Locate the cell with the specified text and output its [x, y] center coordinate. 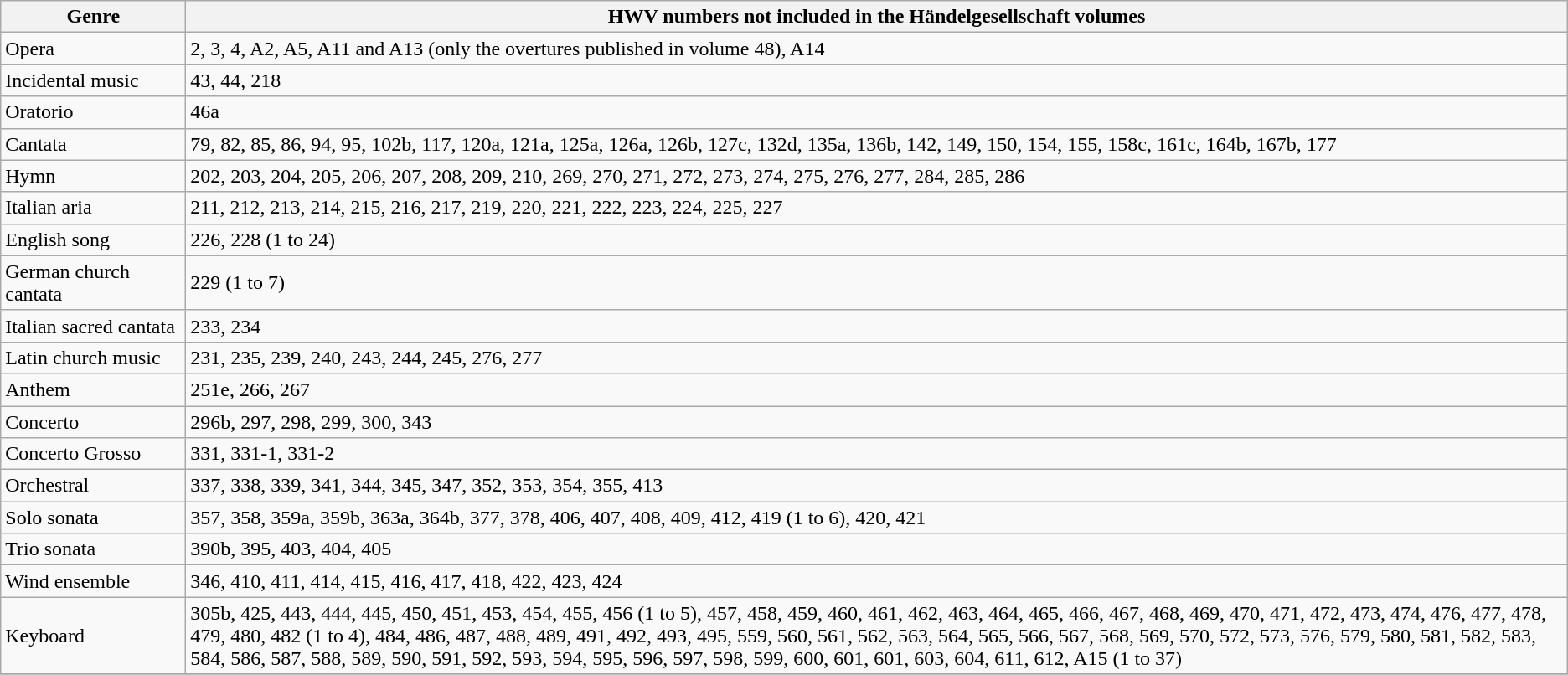
226, 228 (1 to 24) [876, 240]
Genre [94, 17]
296b, 297, 298, 299, 300, 343 [876, 421]
2, 3, 4, A2, A5, A11 and A13 (only the overtures published in volume 48), A14 [876, 49]
Orchestral [94, 486]
Concerto Grosso [94, 454]
Anthem [94, 389]
HWV numbers not included in the Händelgesellschaft volumes [876, 17]
Italian aria [94, 208]
229 (1 to 7) [876, 283]
233, 234 [876, 326]
Oratorio [94, 112]
German church cantata [94, 283]
211, 212, 213, 214, 215, 216, 217, 219, 220, 221, 222, 223, 224, 225, 227 [876, 208]
Wind ensemble [94, 581]
251e, 266, 267 [876, 389]
Cantata [94, 144]
46a [876, 112]
390b, 395, 403, 404, 405 [876, 549]
Solo sonata [94, 518]
79, 82, 85, 86, 94, 95, 102b, 117, 120a, 121a, 125a, 126a, 126b, 127c, 132d, 135a, 136b, 142, 149, 150, 154, 155, 158c, 161c, 164b, 167b, 177 [876, 144]
Keyboard [94, 636]
Opera [94, 49]
331, 331-1, 331-2 [876, 454]
Latin church music [94, 358]
Italian sacred cantata [94, 326]
337, 338, 339, 341, 344, 345, 347, 352, 353, 354, 355, 413 [876, 486]
English song [94, 240]
Incidental music [94, 80]
Concerto [94, 421]
Trio sonata [94, 549]
202, 203, 204, 205, 206, 207, 208, 209, 210, 269, 270, 271, 272, 273, 274, 275, 276, 277, 284, 285, 286 [876, 176]
43, 44, 218 [876, 80]
357, 358, 359a, 359b, 363a, 364b, 377, 378, 406, 407, 408, 409, 412, 419 (1 to 6), 420, 421 [876, 518]
Hymn [94, 176]
346, 410, 411, 414, 415, 416, 417, 418, 422, 423, 424 [876, 581]
231, 235, 239, 240, 243, 244, 245, 276, 277 [876, 358]
